Determine the (X, Y) coordinate at the center of the cell enclosing the given text.  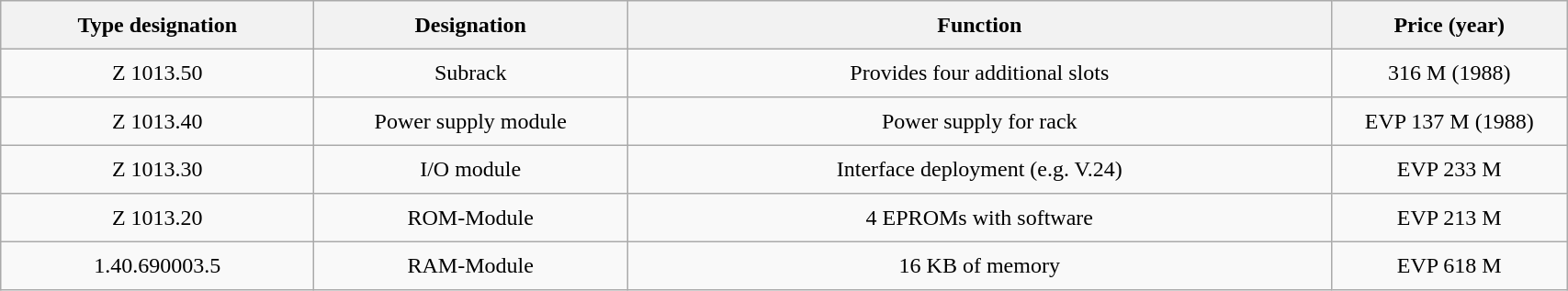
RAM-Module (470, 265)
EVP 213 M (1450, 218)
Price (year) (1450, 25)
Type designation (158, 25)
4 EPROMs with software (979, 218)
Z 1013.40 (158, 121)
Z 1013.50 (158, 73)
Interface deployment (e.g. V.24) (979, 169)
16 KB of memory (979, 265)
Power supply module (470, 121)
Subrack (470, 73)
Power supply for rack (979, 121)
316 M (1988) (1450, 73)
Designation (470, 25)
I/O module (470, 169)
EVP 233 M (1450, 169)
1.40.690003.5 (158, 265)
Provides four additional slots (979, 73)
ROM-Module (470, 218)
EVP 137 M (1988) (1450, 121)
Z 1013.30 (158, 169)
Z 1013.20 (158, 218)
Function (979, 25)
EVP 618 M (1450, 265)
